Pinpoint the cell where the given text exists, returning its (X, Y) midpoint coordinate. 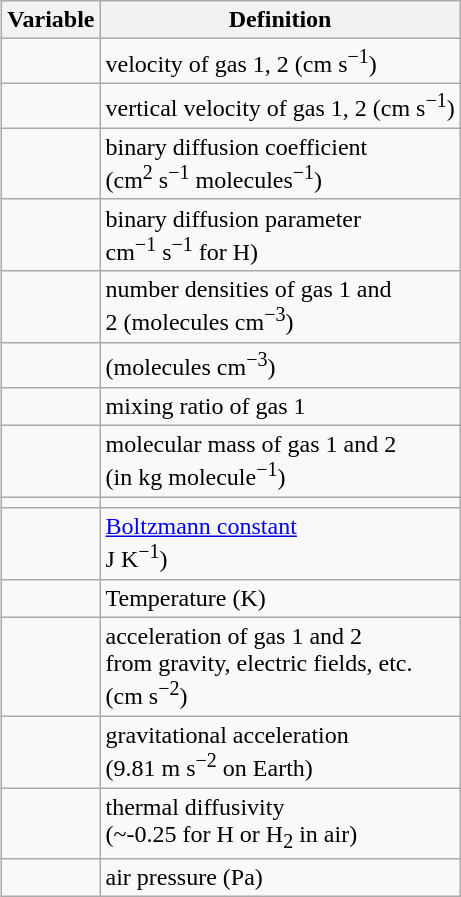
velocity of gas 1, 2 (cm s−1) (280, 62)
mixing ratio of gas 1 (280, 406)
number densities of gas 1 and2 (molecules cm−3) (280, 307)
thermal diffusivity(~-0.25 for H or H2 in air) (280, 824)
(molecules cm−3) (280, 366)
Temperature (K) (280, 598)
Variable (51, 20)
vertical velocity of gas 1, 2 (cm s−1) (280, 106)
binary diffusion coefficient(cm2 s−1 molecules−1) (280, 164)
air pressure (Pa) (280, 878)
gravitational acceleration(9.81 m s−2 on Earth) (280, 752)
Boltzmann constantJ K−1) (280, 544)
molecular mass of gas 1 and 2(in kg molecule−1) (280, 461)
Definition (280, 20)
binary diffusion parameter cm−1 s−1 for H) (280, 235)
acceleration of gas 1 and 2from gravity, electric fields, etc.(cm s−2) (280, 666)
